Identify which cell holds the provided text, then report its [X, Y] central coordinate. 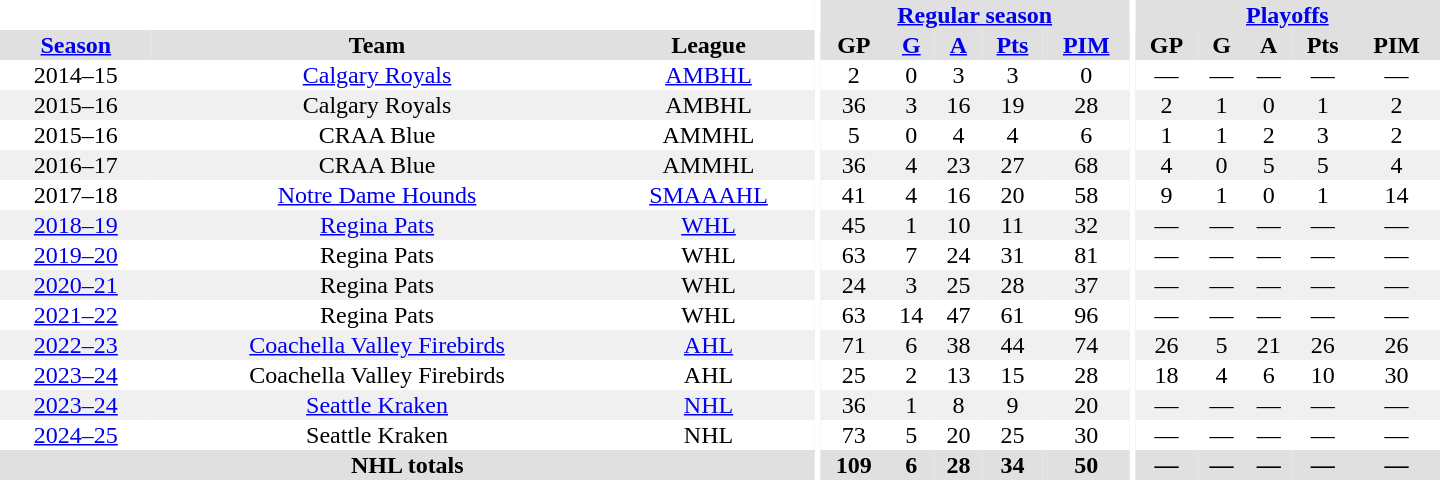
47 [958, 315]
32 [1086, 225]
27 [1012, 165]
44 [1012, 345]
13 [958, 375]
11 [1012, 225]
109 [854, 465]
2024–25 [76, 435]
96 [1086, 315]
NHL totals [408, 465]
71 [854, 345]
81 [1086, 255]
18 [1166, 375]
Regular season [975, 15]
8 [958, 405]
50 [1086, 465]
37 [1086, 285]
2020–21 [76, 285]
58 [1086, 195]
31 [1012, 255]
2019–20 [76, 255]
45 [854, 225]
7 [912, 255]
38 [958, 345]
61 [1012, 315]
19 [1012, 105]
SMAAAHL [708, 195]
Playoffs [1288, 15]
68 [1086, 165]
15 [1012, 375]
74 [1086, 345]
2016–17 [76, 165]
23 [958, 165]
Notre Dame Hounds [378, 195]
2021–22 [76, 315]
2022–23 [76, 345]
Season [76, 45]
2017–18 [76, 195]
2014–15 [76, 75]
34 [1012, 465]
2018–19 [76, 225]
21 [1268, 345]
Team [378, 45]
League [708, 45]
41 [854, 195]
73 [854, 435]
